Identify which cell holds the provided text, then report its (x, y) central coordinate. 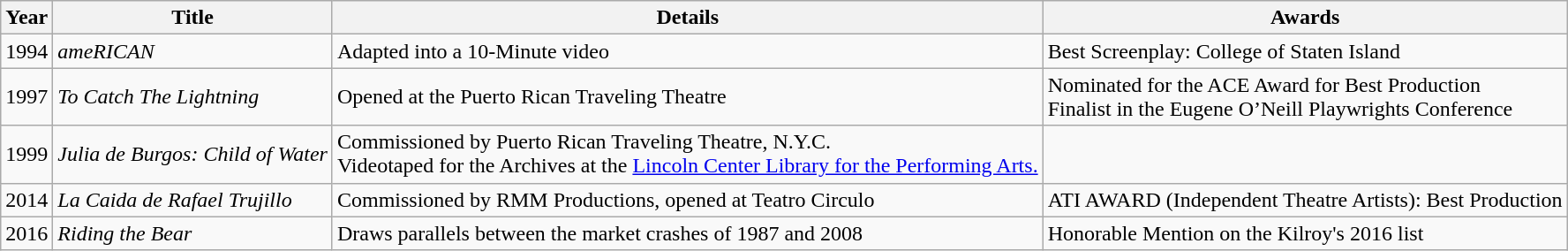
2014 (26, 200)
Opened at the Puerto Rican Traveling Theatre (687, 97)
Title (192, 18)
ameRICAN (192, 51)
Riding the Bear (192, 233)
Awards (1305, 18)
ATI AWARD (Independent Theatre Artists): Best Production (1305, 200)
Adapted into a 10-Minute video (687, 51)
1999 (26, 154)
Commissioned by Puerto Rican Traveling Theatre, N.Y.C.Videotaped for the Archives at the Lincoln Center Library for the Performing Arts. (687, 154)
1994 (26, 51)
La Caida de Rafael Trujillo (192, 200)
1997 (26, 97)
Julia de Burgos: Child of Water (192, 154)
Year (26, 18)
Commissioned by RMM Productions, opened at Teatro Circulo (687, 200)
2016 (26, 233)
Best Screenplay: College of Staten Island (1305, 51)
Details (687, 18)
Draws parallels between the market crashes of 1987 and 2008 (687, 233)
Nominated for the ACE Award for Best ProductionFinalist in the Eugene O’Neill Playwrights Conference (1305, 97)
Honorable Mention on the Kilroy's 2016 list (1305, 233)
To Catch The Lightning (192, 97)
